Pinpoint the cell where the given text exists, returning its [x, y] midpoint coordinate. 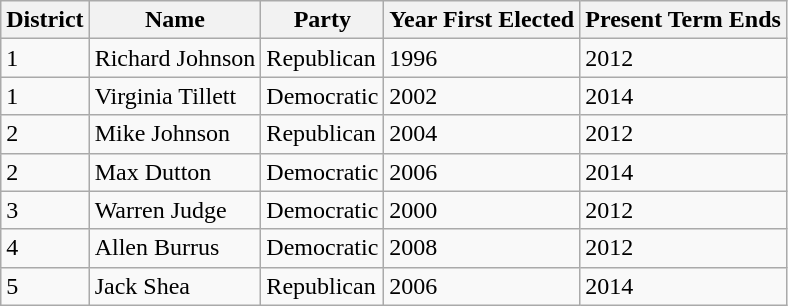
Mike Johnson [175, 134]
Allen Burrus [175, 248]
1996 [482, 58]
Jack Shea [175, 286]
Party [322, 20]
Present Term Ends [684, 20]
4 [45, 248]
Warren Judge [175, 210]
Max Dutton [175, 172]
Richard Johnson [175, 58]
Name [175, 20]
Year First Elected [482, 20]
2000 [482, 210]
3 [45, 210]
2004 [482, 134]
2008 [482, 248]
District [45, 20]
5 [45, 286]
2002 [482, 96]
Virginia Tillett [175, 96]
